Determine the [x, y] coordinate at the center of the cell enclosing the given text.  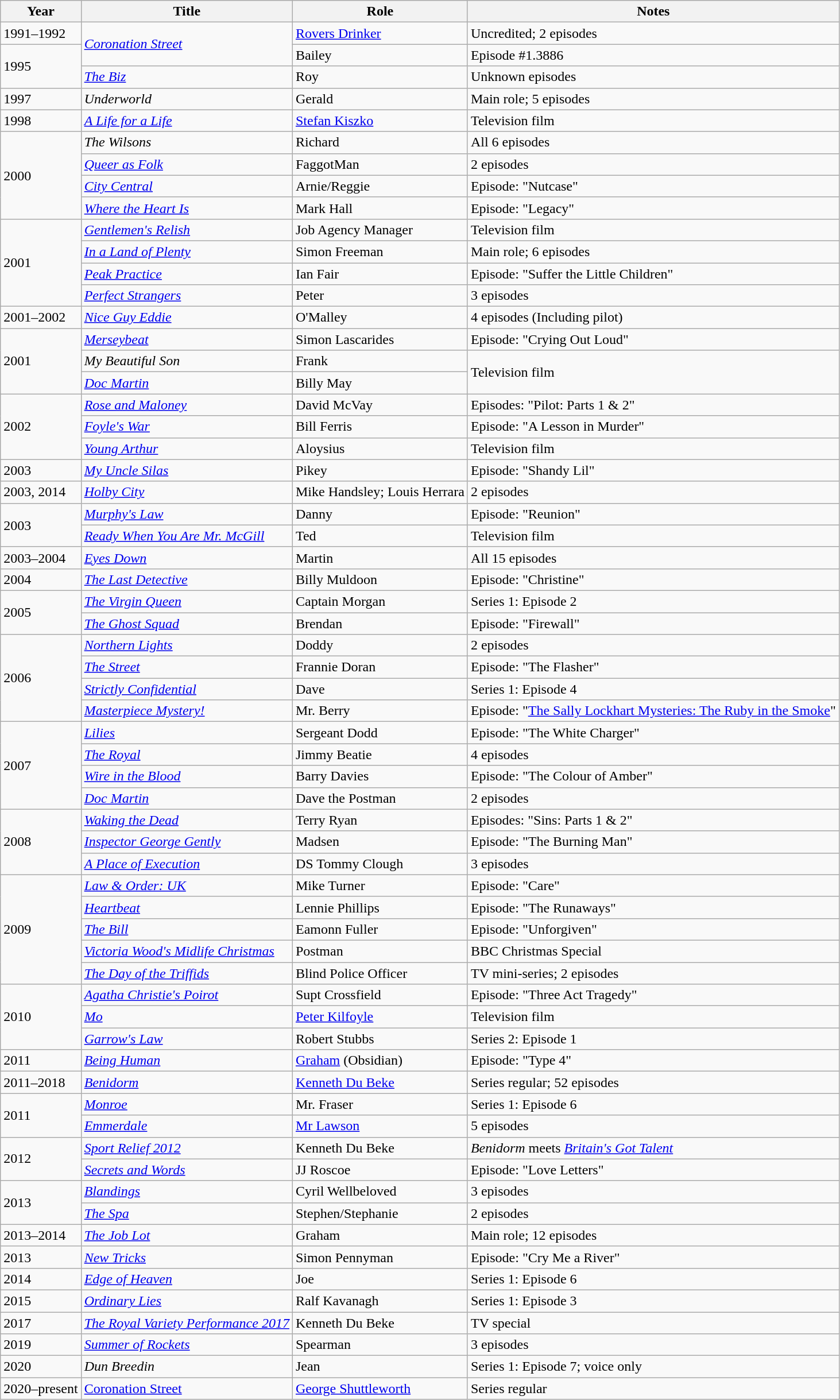
Jimmy Beatie [380, 755]
Benidorm meets Britain's Got Talent [653, 1148]
Roy [380, 77]
Agatha Christie's Poirot [187, 995]
Episode: "Reunion" [653, 514]
Benidorm [187, 1082]
Episodes: "Sins: Parts 1 & 2" [653, 820]
Uncredited; 2 episodes [653, 33]
Eyes Down [187, 558]
Episode: "Legacy" [653, 208]
The Wilsons [187, 142]
2019 [41, 1345]
2007 [41, 765]
The Ghost Squad [187, 623]
BBC Christmas Special [653, 951]
Title [187, 11]
In a Land of Plenty [187, 252]
Young Arthur [187, 448]
Mr. Berry [380, 711]
Stephen/Stephanie [380, 1213]
City Central [187, 186]
Series 1: Episode 7; voice only [653, 1367]
2009 [41, 929]
2014 [41, 1279]
The Virgin Queen [187, 601]
Madsen [380, 842]
Episode: "The Burning Man" [653, 842]
Brendan [380, 623]
2015 [41, 1301]
Episode: "Love Letters" [653, 1170]
Year [41, 11]
2011–2018 [41, 1082]
Episode: "Nutcase" [653, 186]
The Day of the Triffids [187, 973]
The Job Lot [187, 1235]
DS Tommy Clough [380, 864]
Gerald [380, 99]
Role [380, 11]
Simon Pennyman [380, 1257]
Lennie Phillips [380, 907]
A Life for a Life [187, 121]
O'Malley [380, 318]
Main role; 5 episodes [653, 99]
Rose and Maloney [187, 405]
2000 [41, 175]
My Uncle Silas [187, 470]
Robert Stubbs [380, 1039]
2017 [41, 1322]
4 episodes [653, 755]
1997 [41, 99]
Peak Practice [187, 274]
Strictly Confidential [187, 689]
5 episodes [653, 1126]
Episodes: "Pilot: Parts 1 & 2" [653, 405]
Frannie Doran [380, 667]
Stefan Kiszko [380, 121]
Pikey [380, 470]
Mike Turner [380, 885]
Mark Hall [380, 208]
Blind Police Officer [380, 973]
Main role; 6 episodes [653, 252]
JJ Roscoe [380, 1170]
Emmerdale [187, 1126]
Episode: "Christine" [653, 579]
Episode: "The Runaways" [653, 907]
Series 2: Episode 1 [653, 1039]
Lilies [187, 733]
Peter Kilfoyle [380, 1017]
Perfect Strangers [187, 296]
Job Agency Manager [380, 230]
Where the Heart Is [187, 208]
Richard [380, 142]
Series 1: Episode 4 [653, 689]
Martin [380, 558]
Wire in the Blood [187, 776]
Arnie/Reggie [380, 186]
Law & Order: UK [187, 885]
1995 [41, 66]
Series 1: Episode 3 [653, 1301]
Ian Fair [380, 274]
The Spa [187, 1213]
Spearman [380, 1345]
Main role; 12 episodes [653, 1235]
The Biz [187, 77]
Episode: "The Colour of Amber" [653, 776]
Dave the Postman [380, 798]
Simon Freeman [380, 252]
Queer as Folk [187, 164]
2012 [41, 1159]
2010 [41, 1017]
2001–2002 [41, 318]
Murphy's Law [187, 514]
2005 [41, 612]
Masterpiece Mystery! [187, 711]
Episode: "Type 4" [653, 1061]
Dun Breedin [187, 1367]
Unknown episodes [653, 77]
Victoria Wood's Midlife Christmas [187, 951]
Foyle's War [187, 427]
Joe [380, 1279]
All 6 episodes [653, 142]
Notes [653, 11]
FaggotMan [380, 164]
1991–1992 [41, 33]
Holby City [187, 492]
Bill Ferris [380, 427]
Supt Crossfield [380, 995]
Episode: "Shandy Lil" [653, 470]
TV special [653, 1322]
2003, 2014 [41, 492]
Episode: "Three Act Tragedy" [653, 995]
Peter [380, 296]
My Beautiful Son [187, 361]
4 episodes (Including pilot) [653, 318]
Mike Handsley; Louis Herrara [380, 492]
Postman [380, 951]
Waking the Dead [187, 820]
Garrow's Law [187, 1039]
Episode #1.3886 [653, 55]
Episode: "A Lesson in Murder" [653, 427]
2013–2014 [41, 1235]
Rovers Drinker [380, 33]
Jean [380, 1367]
Episode: "The Sally Lockhart Mysteries: The Ruby in the Smoke" [653, 711]
Doddy [380, 645]
Series regular [653, 1389]
Captain Morgan [380, 601]
2020–present [41, 1389]
Ordinary Lies [187, 1301]
Frank [380, 361]
TV mini-series; 2 episodes [653, 973]
Episode: "Suffer the Little Children" [653, 274]
Secrets and Words [187, 1170]
Aloysius [380, 448]
2002 [41, 427]
Series regular; 52 episodes [653, 1082]
The Bill [187, 929]
The Street [187, 667]
Episode: "Care" [653, 885]
Blandings [187, 1192]
Episode: "Unforgiven" [653, 929]
Terry Ryan [380, 820]
2020 [41, 1367]
Danny [380, 514]
Graham [380, 1235]
Ready When You Are Mr. McGill [187, 536]
Monroe [187, 1104]
Episode: "The Flasher" [653, 667]
All 15 episodes [653, 558]
Graham (Obsidian) [380, 1061]
George Shuttleworth [380, 1389]
Merseybeat [187, 339]
Inspector George Gently [187, 842]
Ralf Kavanagh [380, 1301]
Episode: "Crying Out Loud" [653, 339]
2003–2004 [41, 558]
Nice Guy Eddie [187, 318]
Episode: "Firewall" [653, 623]
Eamonn Fuller [380, 929]
Edge of Heaven [187, 1279]
Series 1: Episode 2 [653, 601]
Episode: "The White Charger" [653, 733]
Gentlemen's Relish [187, 230]
Simon Lascarides [380, 339]
Mr Lawson [380, 1126]
Barry Davies [380, 776]
2004 [41, 579]
Northern Lights [187, 645]
A Place of Execution [187, 864]
Billy May [380, 383]
Billy Muldoon [380, 579]
Mo [187, 1017]
Cyril Wellbeloved [380, 1192]
Mr. Fraser [380, 1104]
Bailey [380, 55]
Sergeant Dodd [380, 733]
The Royal Variety Performance 2017 [187, 1322]
Ted [380, 536]
Dave [380, 689]
2006 [41, 678]
Being Human [187, 1061]
Heartbeat [187, 907]
The Last Detective [187, 579]
Sport Relief 2012 [187, 1148]
2008 [41, 842]
1998 [41, 121]
Underworld [187, 99]
Summer of Rockets [187, 1345]
New Tricks [187, 1257]
Episode: "Cry Me a River" [653, 1257]
David McVay [380, 405]
The Royal [187, 755]
